Determine the (x, y) coordinate at the center of the cell enclosing the given text.  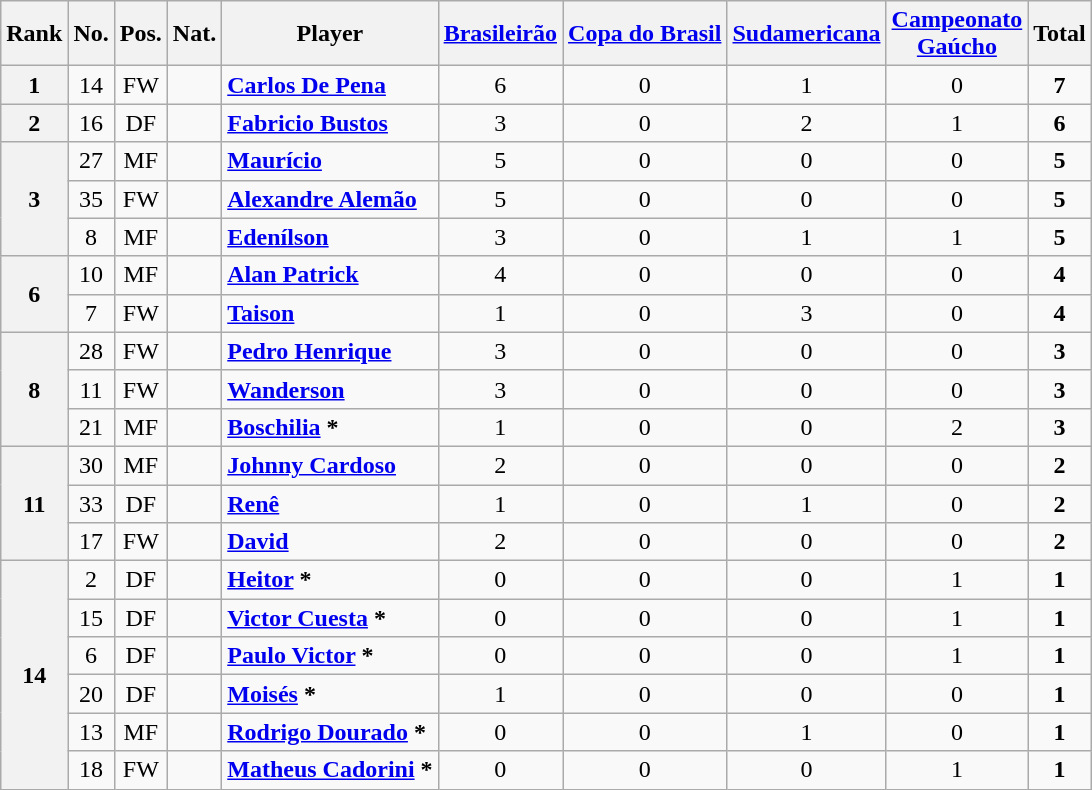
Rank (34, 34)
Boschilia * (330, 427)
Carlos De Pena (330, 85)
33 (91, 503)
18 (91, 770)
27 (91, 161)
21 (91, 427)
Matheus Cadorini * (330, 770)
Pedro Henrique (330, 351)
Alexandre Alemão (330, 199)
15 (91, 618)
35 (91, 199)
Renê (330, 503)
Pos. (140, 34)
Johnny Cardoso (330, 465)
Wanderson (330, 389)
28 (91, 351)
Copa do Brasil (645, 34)
Nat. (194, 34)
Victor Cuesta * (330, 618)
17 (91, 542)
CampeonatoGaúcho (957, 34)
30 (91, 465)
Maurício (330, 161)
Alan Patrick (330, 275)
Heitor * (330, 580)
Taison (330, 313)
20 (91, 694)
Total (1060, 34)
Paulo Victor * (330, 656)
Player (330, 34)
Fabricio Bustos (330, 123)
Moisés * (330, 694)
Brasileirão (500, 34)
Rodrigo Dourado * (330, 732)
Sudamericana (806, 34)
16 (91, 123)
13 (91, 732)
David (330, 542)
Edenílson (330, 237)
No. (91, 34)
10 (91, 275)
